Pinpoint the cell where the given text exists, returning its [x, y] midpoint coordinate. 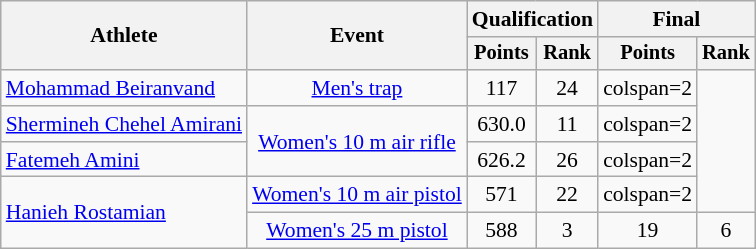
Final [676, 19]
Fatemeh Amini [124, 160]
19 [648, 231]
Mohammad Beiranvand [124, 88]
Women's 10 m air rifle [357, 142]
22 [567, 195]
Shermineh Chehel Amirani [124, 124]
Women's 10 m air pistol [357, 195]
3 [567, 231]
Men's trap [357, 88]
24 [567, 88]
588 [502, 231]
Athlete [124, 36]
11 [567, 124]
Qualification [532, 19]
571 [502, 195]
Event [357, 36]
117 [502, 88]
Women's 25 m pistol [357, 231]
26 [567, 160]
626.2 [502, 160]
6 [726, 231]
Hanieh Rostamian [124, 212]
630.0 [502, 124]
